Locate the cell with the specified text and output its (x, y) center coordinate. 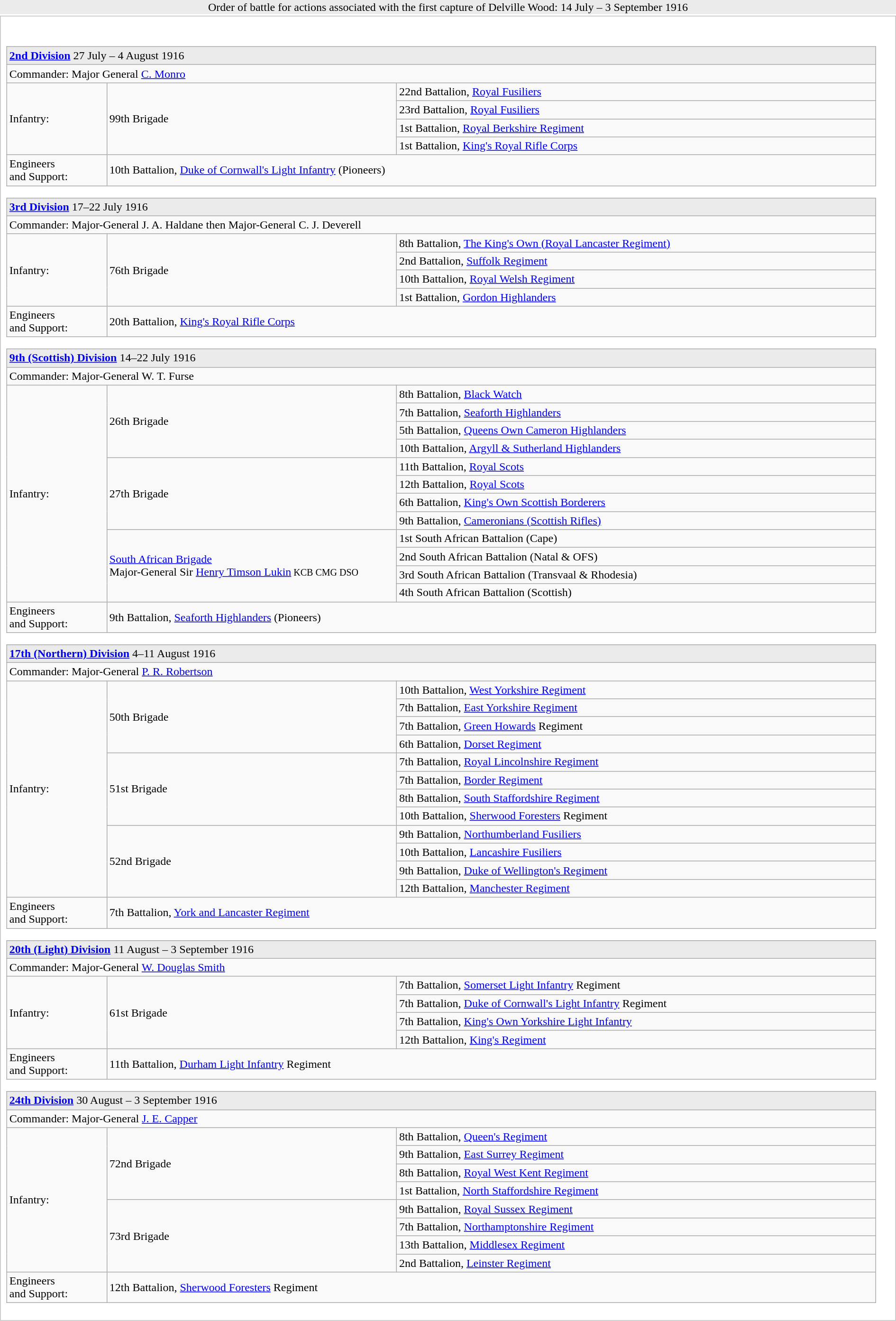
5th Battalion, Queens Own Cameron Highlanders (636, 430)
26th Brigade (251, 421)
27th Brigade (251, 493)
23rd Battalion, Royal Fusiliers (636, 110)
3rd South African Battalion (Transvaal & Rhodesia) (636, 575)
7th Battalion, Duke of Cornwall's Light Infantry Regiment (636, 1003)
20th Battalion, King's Royal Rifle Corps (491, 321)
7th Battalion, Seaforth Highlanders (636, 412)
12th Battalion, King's Regiment (636, 1039)
1st South African Battalion (Cape) (636, 539)
7th Battalion, Royal Lincolnshire Regiment (636, 762)
9th Battalion, Seaforth Highlanders (Pioneers) (491, 617)
12th Battalion, Manchester Regiment (636, 888)
1st Battalion, Royal Berkshire Regiment (636, 128)
9th Battalion, Duke of Wellington's Regiment (636, 870)
9th Battalion, Northumberland Fusiliers (636, 834)
7th Battalion, Northamptonshire Regiment (636, 1227)
1st Battalion, North Staffordshire Regiment (636, 1191)
73rd Brigade (251, 1236)
1st Battalion, King's Royal Rifle Corps (636, 146)
6th Battalion, Dorset Regiment (636, 744)
Commander: Major General C. Monro (441, 73)
50th Brigade (251, 717)
10th Battalion, Argyll & Sutherland Highlanders (636, 448)
Commander: Major-General J. E. Capper (441, 1119)
51st Brigade (251, 789)
52nd Brigade (251, 861)
10th Battalion, Royal Welsh Regiment (636, 279)
1st Battalion, Gordon Highlanders (636, 297)
7th Battalion, King's Own Yorkshire Light Infantry (636, 1021)
South African Brigade Major-General Sir Henry Timson Lukin KCB CMG DSO (251, 566)
10th Battalion, Duke of Cornwall's Light Infantry (Pioneers) (491, 171)
2nd Battalion, Suffolk Regiment (636, 261)
8th Battalion, Black Watch (636, 394)
9th Battalion, East Surrey Regiment (636, 1155)
7th Battalion, Border Regiment (636, 780)
72nd Brigade (251, 1164)
12th Battalion, Sherwood Foresters Regiment (491, 1288)
7th Battalion, Green Howards Regiment (636, 726)
3rd Division 17–22 July 1916 (441, 207)
61st Brigade (251, 1012)
2nd Division 27 July – 4 August 1916 (441, 55)
Commander: Major-General J. A. Haldane then Major-General C. J. Deverell (441, 225)
9th Battalion, Cameronians (Scottish Rifles) (636, 521)
11th Battalion, Durham Light Infantry Regiment (491, 1064)
Commander: Major-General W. T. Furse (441, 376)
17th (Northern) Division 4–11 August 1916 (441, 654)
7th Battalion, York and Lancaster Regiment (491, 912)
Commander: Major-General P. R. Robertson (441, 672)
12th Battalion, Royal Scots (636, 485)
8th Battalion, Queen's Regiment (636, 1137)
20th (Light) Division 11 August – 3 September 1916 (441, 949)
8th Battalion, Royal West Kent Regiment (636, 1173)
8th Battalion, South Staffordshire Regiment (636, 798)
Order of battle for actions associated with the first capture of Delville Wood: 14 July – 3 September 1916 (448, 7)
8th Battalion, The King's Own (Royal Lancaster Regiment) (636, 243)
10th Battalion, Lancashire Fusiliers (636, 852)
4th South African Battalion (Scottish) (636, 593)
7th Battalion, Somerset Light Infantry Regiment (636, 985)
99th Brigade (251, 119)
2nd South African Battalion (Natal & OFS) (636, 557)
9th Battalion, Royal Sussex Regiment (636, 1209)
Commander: Major-General W. Douglas Smith (441, 967)
22nd Battalion, Royal Fusiliers (636, 92)
24th Division 30 August – 3 September 1916 (441, 1101)
10th Battalion, West Yorkshire Regiment (636, 690)
76th Brigade (251, 270)
9th (Scottish) Division 14–22 July 1916 (441, 358)
11th Battalion, Royal Scots (636, 466)
6th Battalion, King's Own Scottish Borderers (636, 503)
10th Battalion, Sherwood Foresters Regiment (636, 816)
13th Battalion, Middlesex Regiment (636, 1245)
7th Battalion, East Yorkshire Regiment (636, 708)
2nd Battalion, Leinster Regiment (636, 1263)
